For the text-containing cell, return its midpoint in (X, Y) coordinate format. 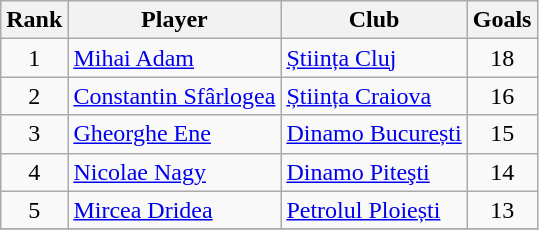
Rank (34, 20)
Constantin Sfârlogea (174, 96)
3 (34, 134)
Știința Cluj (374, 58)
14 (502, 172)
Nicolae Nagy (174, 172)
Club (374, 20)
Gheorghe Ene (174, 134)
16 (502, 96)
15 (502, 134)
Dinamo București (374, 134)
4 (34, 172)
Mihai Adam (174, 58)
Petrolul Ploiești (374, 210)
2 (34, 96)
18 (502, 58)
Goals (502, 20)
Player (174, 20)
1 (34, 58)
5 (34, 210)
13 (502, 210)
Știința Craiova (374, 96)
Mircea Dridea (174, 210)
Dinamo Piteşti (374, 172)
